Extract the [X, Y] coordinate from the center of the cell holding the provided text.  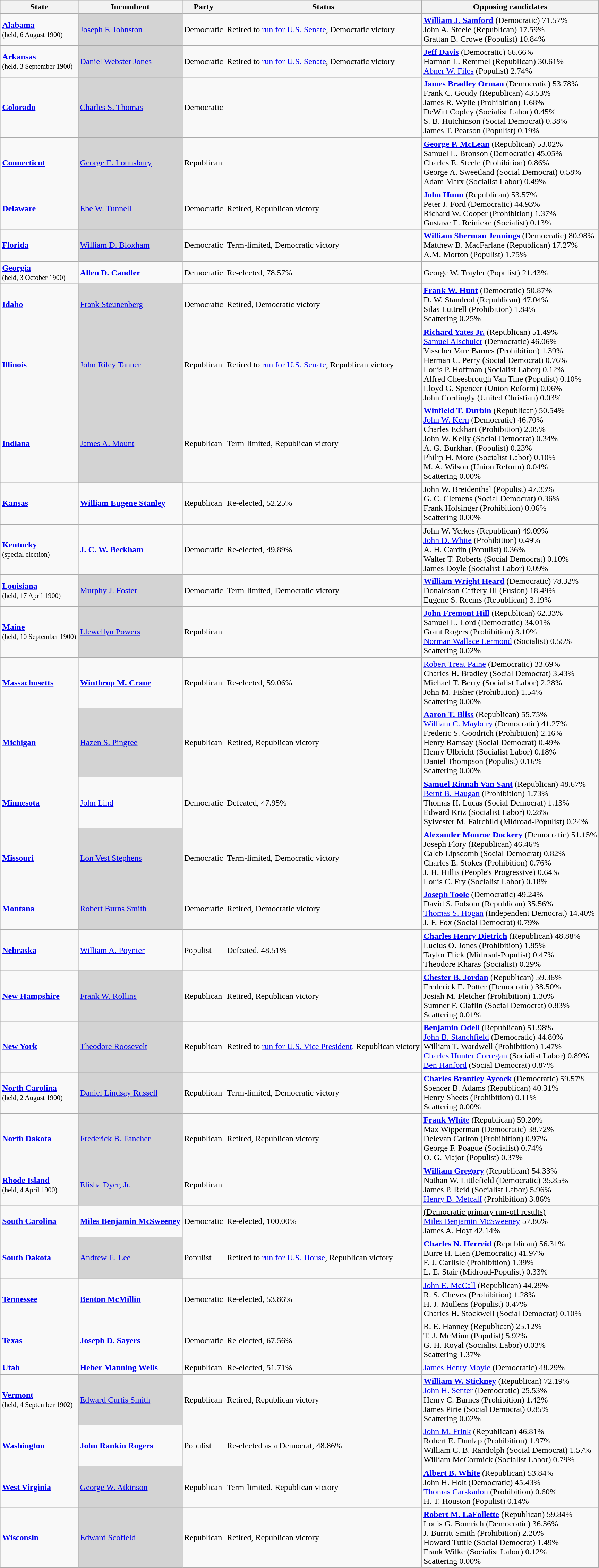
Benton McMillin [130, 1299]
Jeff Davis (Democratic) 66.66%Harmon L. Remmel (Republican) 30.61%Abner W. Files (Populist) 2.74% [510, 61]
William Wright Heard (Democratic) 78.32%Donaldson Caffery III (Fusion) 18.49%Eugene S. Reems (Republican) 3.19% [510, 591]
Charles N. Herreid (Republican) 56.31%Burre H. Lien (Democratic) 41.97%F. J. Carlisle (Prohibition) 1.39%L. E. Stair (Midroad-Populist) 0.33% [510, 1258]
James A. Mount [130, 443]
Vermont(held, 4 September 1902) [39, 1400]
Illinois [39, 364]
Retired to run for U.S. House, Republican victory [323, 1258]
Edward Curtis Smith [130, 1400]
Retired to run for U.S. Vice President, Republican victory [323, 1047]
Massachusetts [39, 683]
Lon Vest Stephens [130, 858]
Utah [39, 1368]
South Dakota [39, 1258]
Missouri [39, 858]
Ebe W. Tunnell [130, 209]
Re-elected, 78.57% [323, 273]
Re-elected as a Democrat, 48.86% [323, 1446]
Montana [39, 909]
Murphy J. Foster [130, 591]
Joseph F. Johnston [130, 29]
Charles Henry Dietrich (Republican) 48.88%Lucius O. Jones (Prohibition) 1.85%Taylor Flick (Midroad-Populist) 0.47%Theodore Kharas (Socialist) 0.29% [510, 950]
South Carolina [39, 1221]
Rhode Island(held, 4 April 1900) [39, 1184]
Florida [39, 245]
Washington [39, 1446]
William Eugene Stanley [130, 503]
Elisha Dyer, Jr. [130, 1184]
Re-elected, 51.71% [323, 1368]
Frank Steunenberg [130, 305]
Wisconsin [39, 1537]
West Virginia [39, 1487]
Party [203, 7]
Andrew E. Lee [130, 1258]
Defeated, 47.95% [323, 803]
William D. Bloxham [130, 245]
William Gregory (Republican) 54.33%Nathan W. Littlefield (Democratic) 35.85%James P. Reid (Socialist Labor) 5.96%Henry B. Metcalf (Prohibition) 3.86% [510, 1184]
Hazen S. Pingree [130, 743]
Re-elected, 53.86% [323, 1299]
Re-elected, 49.89% [323, 549]
John W. Breidenthal (Populist) 47.33%G. C. Clemens (Social Democrat) 0.36%Frank Holsinger (Prohibition) 0.06%Scattering 0.00% [510, 503]
Albert B. White (Republican) 53.84%John H. Holt (Democratic) 45.43%Thomas Carskadon (Prohibition) 0.60%H. T. Houston (Populist) 0.14% [510, 1487]
Louisiana(held, 17 April 1900) [39, 591]
Re-elected, 67.56% [323, 1340]
John Hunn (Republican) 53.57%Peter J. Ford (Democratic) 44.93%Richard W. Cooper (Prohibition) 1.37%Gustave E. Reinicke (Socialist) 0.13% [510, 209]
J. C. W. Beckham [130, 549]
Frederick B. Fancher [130, 1139]
Connecticut [39, 163]
Re-elected, 59.06% [323, 683]
Edward Scofield [130, 1537]
Kentucky(special election) [39, 549]
North Carolina(held, 2 August 1900) [39, 1093]
Delaware [39, 209]
Idaho [39, 305]
William J. Samford (Democratic) 71.57%John A. Steele (Republican) 17.59%Grattan B. Crowe (Populist) 10.84% [510, 29]
Colorado [39, 108]
North Dakota [39, 1139]
James Henry Moyle (Democratic) 48.29% [510, 1368]
John Lind [130, 803]
Indiana [39, 443]
George W. Trayler (Populist) 21.43% [510, 273]
Retired to run for U.S. Senate, Republican victory [323, 364]
R. E. Hanney (Republican) 25.12%T. J. McMinn (Populist) 5.92%G. H. Royal (Socialist Labor) 0.03%Scattering 1.37% [510, 1340]
Re-elected, 100.00% [323, 1221]
Defeated, 48.51% [323, 950]
Winthrop M. Crane [130, 683]
Alabama(held, 6 August 1900) [39, 29]
William A. Poynter [130, 950]
Charles Brantley Aycock (Democratic) 59.57%Spencer B. Adams (Republican) 40.31%Henry Sheets (Prohibition) 0.11%Scattering 0.00% [510, 1093]
(Democratic primary run-off results)Miles Benjamin McSweeney 57.86%James A. Hoyt 42.14% [510, 1221]
John Riley Tanner [130, 364]
George E. Lounsbury [130, 163]
Michigan [39, 743]
Opposing candidates [510, 7]
Daniel Lindsay Russell [130, 1093]
Minnesota [39, 803]
Frank W. Rollins [130, 996]
Maine(held, 10 September 1900) [39, 632]
John E. McCall (Republican) 44.29%R. S. Cheves (Prohibition) 1.28%H. J. Mullens (Populist) 0.47%Charles H. Stockwell (Social Democrat) 0.10% [510, 1299]
Heber Manning Wells [130, 1368]
Daniel Webster Jones [130, 61]
George W. Atkinson [130, 1487]
William Sherman Jennings (Democratic) 80.98%Matthew B. MacFarlane (Republican) 17.27%A.M. Morton (Populist) 1.75% [510, 245]
Charles S. Thomas [130, 108]
Kansas [39, 503]
Georgia(held, 3 October 1900) [39, 273]
Joseph D. Sayers [130, 1340]
Re-elected, 52.25% [323, 503]
Texas [39, 1340]
Tennessee [39, 1299]
Llewellyn Powers [130, 632]
Status [323, 7]
Frank W. Hunt (Democratic) 50.87%D. W. Standrod (Republican) 47.04%Silas Luttrell (Prohibition) 1.84%Scattering 0.25% [510, 305]
Incumbent [130, 7]
Arkansas(held, 3 September 1900) [39, 61]
New Hampshire [39, 996]
State [39, 7]
New York [39, 1047]
Allen D. Candler [130, 273]
Joseph Toole (Democratic) 49.24%David S. Folsom (Republican) 35.56%Thomas S. Hogan (Independent Democrat) 14.40%J. F. Fox (Social Democrat) 0.79% [510, 909]
Theodore Roosevelt [130, 1047]
Robert Burns Smith [130, 909]
Nebraska [39, 950]
John Rankin Rogers [130, 1446]
Miles Benjamin McSweeney [130, 1221]
